Output the (X, Y) coordinate of the center of the cell containing the given text.  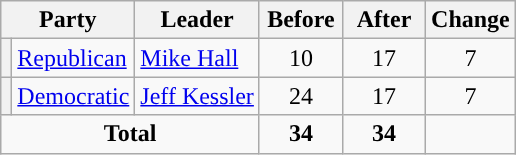
Total (130, 134)
Republican (74, 58)
Democratic (74, 96)
Change (471, 20)
Mike Hall (198, 58)
24 (300, 96)
After (384, 20)
Party (68, 20)
10 (300, 58)
Jeff Kessler (198, 96)
Before (300, 20)
Leader (198, 20)
